For the text-containing cell, return its midpoint in [X, Y] coordinate format. 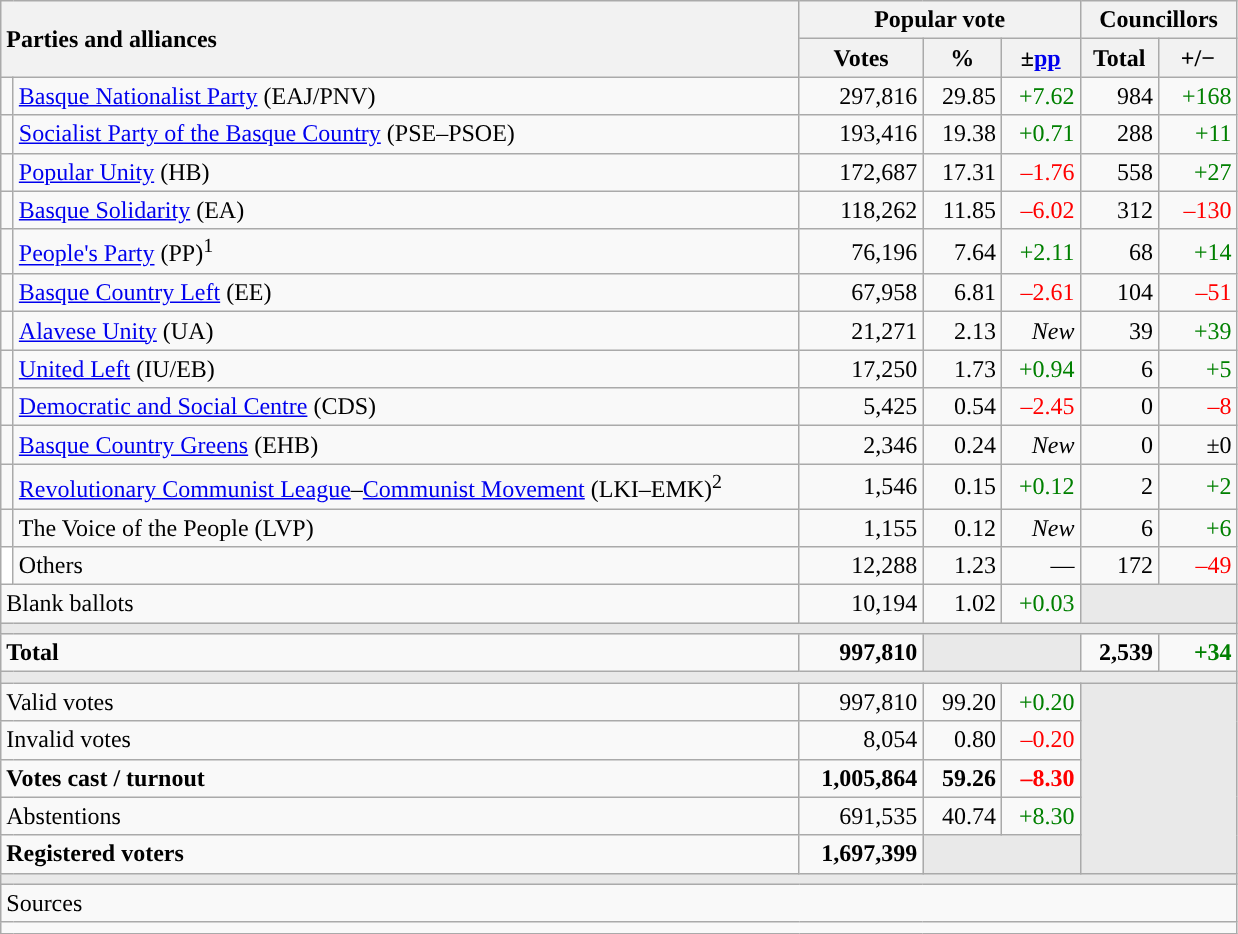
0.80 [962, 740]
+2 [1198, 486]
–2.61 [1040, 293]
±0 [1198, 445]
Democratic and Social Centre (CDS) [406, 407]
+2.11 [1040, 252]
1,155 [861, 528]
+39 [1198, 331]
0.54 [962, 407]
The Voice of the People (LVP) [406, 528]
–8.30 [1040, 778]
–130 [1198, 210]
21,271 [861, 331]
76,196 [861, 252]
+/− [1198, 58]
% [962, 58]
+0.71 [1040, 134]
+11 [1198, 134]
7.64 [962, 252]
1,005,864 [861, 778]
Others [406, 566]
Socialist Party of the Basque Country (PSE–PSOE) [406, 134]
Basque Nationalist Party (EAJ/PNV) [406, 96]
People's Party (PP)1 [406, 252]
6.81 [962, 293]
–1.76 [1040, 172]
+8.30 [1040, 816]
Councillors [1158, 20]
Basque Country Left (EE) [406, 293]
288 [1120, 134]
2,539 [1120, 653]
Basque Country Greens (EHB) [406, 445]
Votes [861, 58]
1.73 [962, 369]
0.24 [962, 445]
172 [1120, 566]
59.26 [962, 778]
193,416 [861, 134]
+14 [1198, 252]
Alavese Unity (UA) [406, 331]
558 [1120, 172]
2.13 [962, 331]
1.23 [962, 566]
+6 [1198, 528]
+0.94 [1040, 369]
+5 [1198, 369]
118,262 [861, 210]
1,546 [861, 486]
–0.20 [1040, 740]
12,288 [861, 566]
Sources [619, 903]
+27 [1198, 172]
Invalid votes [400, 740]
40.74 [962, 816]
2,346 [861, 445]
172,687 [861, 172]
+34 [1198, 653]
691,535 [861, 816]
Blank ballots [400, 604]
17,250 [861, 369]
984 [1120, 96]
0.15 [962, 486]
11.85 [962, 210]
Valid votes [400, 702]
312 [1120, 210]
5,425 [861, 407]
39 [1120, 331]
297,816 [861, 96]
0.12 [962, 528]
Popular vote [940, 20]
–2.45 [1040, 407]
99.20 [962, 702]
19.38 [962, 134]
Abstentions [400, 816]
67,958 [861, 293]
— [1040, 566]
Basque Solidarity (EA) [406, 210]
1.02 [962, 604]
17.31 [962, 172]
United Left (IU/EB) [406, 369]
+0.03 [1040, 604]
68 [1120, 252]
2 [1120, 486]
+168 [1198, 96]
±pp [1040, 58]
8,054 [861, 740]
10,194 [861, 604]
Parties and alliances [400, 39]
Revolutionary Communist League–Communist Movement (LKI–EMK)2 [406, 486]
104 [1120, 293]
–8 [1198, 407]
+0.12 [1040, 486]
Popular Unity (HB) [406, 172]
–49 [1198, 566]
Votes cast / turnout [400, 778]
–51 [1198, 293]
29.85 [962, 96]
+0.20 [1040, 702]
–6.02 [1040, 210]
Registered voters [400, 854]
+7.62 [1040, 96]
1,697,399 [861, 854]
